Return (X, Y) of the center of cell containing provided text 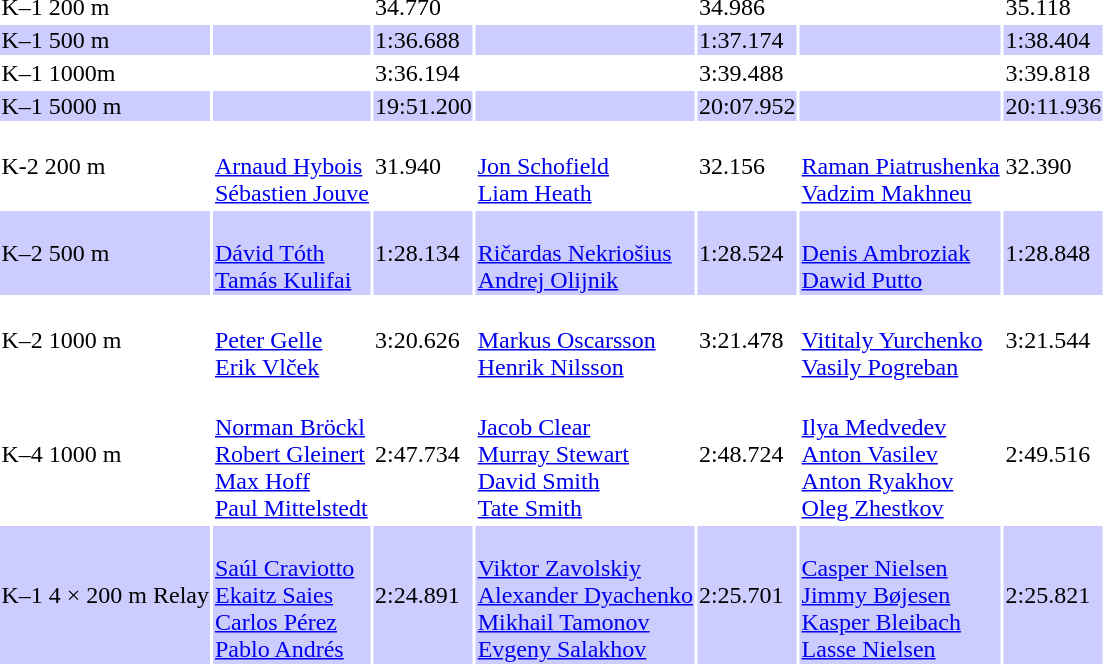
1:28.524 (747, 253)
3:21.544 (1054, 340)
K–1 500 m (106, 40)
K–1 4 × 200 m Relay (106, 595)
K–2 1000 m (106, 340)
32.390 (1054, 166)
1:38.404 (1054, 40)
K–1 5000 m (106, 106)
Peter GelleErik Vlček (292, 340)
Dávid TóthTamás Kulifai (292, 253)
Casper NielsenJimmy BøjesenKasper BleibachLasse Nielsen (900, 595)
2:25.821 (1054, 595)
3:39.818 (1054, 73)
Ilya MedvedevAnton VasilevAnton RyakhovOleg Zhestkov (900, 454)
20:11.936 (1054, 106)
Denis AmbroziakDawid Putto (900, 253)
3:20.626 (424, 340)
Ričardas NekriošiusAndrej Olijnik (585, 253)
Vititaly YurchenkoVasily Pogreban (900, 340)
K–4 1000 m (106, 454)
Viktor ZavolskiyAlexander DyachenkoMikhail TamonovEvgeny Salakhov (585, 595)
3:39.488 (747, 73)
1:36.688 (424, 40)
K–2 500 m (106, 253)
2:47.734 (424, 454)
1:37.174 (747, 40)
3:36.194 (424, 73)
20:07.952 (747, 106)
Jacob ClearMurray StewartDavid SmithTate Smith (585, 454)
31.940 (424, 166)
2:48.724 (747, 454)
3:21.478 (747, 340)
K–1 1000m (106, 73)
K-2 200 m (106, 166)
32.156 (747, 166)
Arnaud HyboisSébastien Jouve (292, 166)
Raman PiatrushenkaVadzim Makhneu (900, 166)
19:51.200 (424, 106)
1:28.134 (424, 253)
Saúl CraviottoEkaitz SaiesCarlos PérezPablo Andrés (292, 595)
Markus OscarssonHenrik Nilsson (585, 340)
Jon SchofieldLiam Heath (585, 166)
Norman BröcklRobert GleinertMax HoffPaul Mittelstedt (292, 454)
1:28.848 (1054, 253)
2:49.516 (1054, 454)
2:25.701 (747, 595)
2:24.891 (424, 595)
